From the cell containing the given text, extract its center point as (X, Y) coordinate. 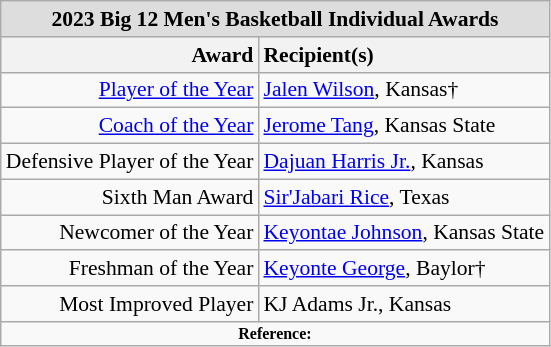
Coach of the Year (130, 126)
Defensive Player of the Year (130, 162)
Recipient(s) (404, 55)
Keyonte George, Baylor† (404, 269)
Sixth Man Award (130, 197)
Newcomer of the Year (130, 233)
Dajuan Harris Jr., Kansas (404, 162)
Keyontae Johnson, Kansas State (404, 233)
Player of the Year (130, 90)
Most Improved Player (130, 304)
Jalen Wilson, Kansas† (404, 90)
2023 Big 12 Men's Basketball Individual Awards (275, 19)
Jerome Tang, Kansas State (404, 126)
Sir'Jabari Rice, Texas (404, 197)
Award (130, 55)
KJ Adams Jr., Kansas (404, 304)
Reference: (275, 334)
Freshman of the Year (130, 269)
